Find where the given text appears and provide that cell's center as (X, Y) coordinate. 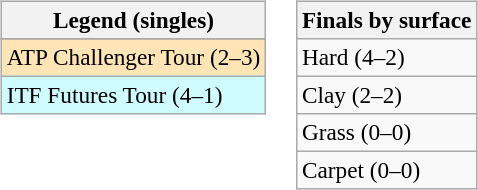
ITF Futures Tour (4–1) (133, 95)
ATP Challenger Tour (2–3) (133, 57)
Finals by surface (387, 20)
Grass (0–0) (387, 133)
Legend (singles) (133, 20)
Clay (2–2) (387, 95)
Carpet (0–0) (387, 171)
Hard (4–2) (387, 57)
